Return the [x, y] coordinate for the center point of the cell that contains the specified text.  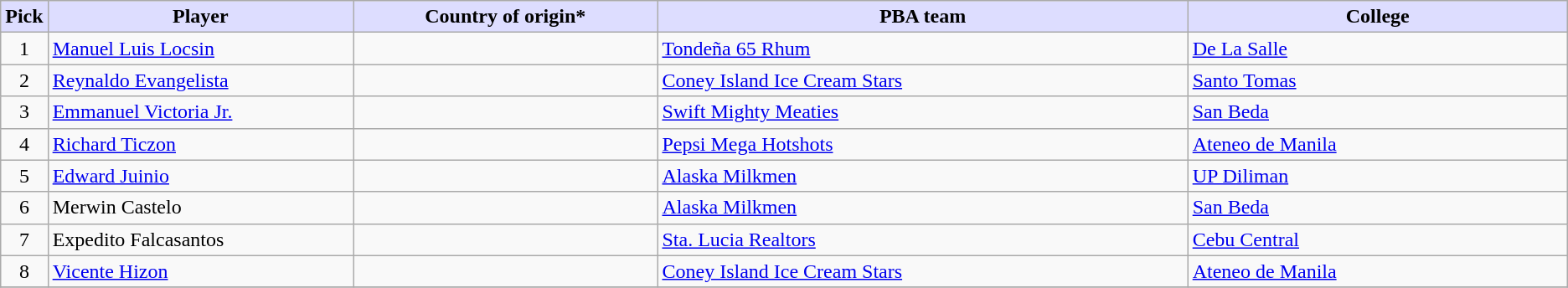
Country of origin* [506, 17]
8 [24, 271]
Pepsi Mega Hotshots [923, 144]
3 [24, 112]
Edward Juinio [200, 176]
7 [24, 239]
Pick [24, 17]
5 [24, 176]
Merwin Castelo [200, 208]
Manuel Luis Locsin [200, 49]
Sta. Lucia Realtors [923, 239]
Swift Mighty Meaties [923, 112]
Santo Tomas [1377, 80]
Vicente Hizon [200, 271]
Tondeña 65 Rhum [923, 49]
College [1377, 17]
De La Salle [1377, 49]
4 [24, 144]
2 [24, 80]
1 [24, 49]
PBA team [923, 17]
6 [24, 208]
Player [200, 17]
Richard Ticzon [200, 144]
Reynaldo Evangelista [200, 80]
Emmanuel Victoria Jr. [200, 112]
UP Diliman [1377, 176]
Expedito Falcasantos [200, 239]
Cebu Central [1377, 239]
